Find where the given text appears and provide that cell's center as [X, Y] coordinate. 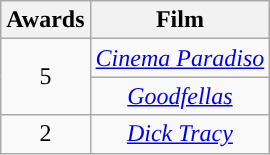
Dick Tracy [180, 134]
Goodfellas [180, 96]
Cinema Paradiso [180, 58]
5 [46, 77]
2 [46, 134]
Awards [46, 20]
Film [180, 20]
